For the text-containing cell, return its midpoint in (X, Y) coordinate format. 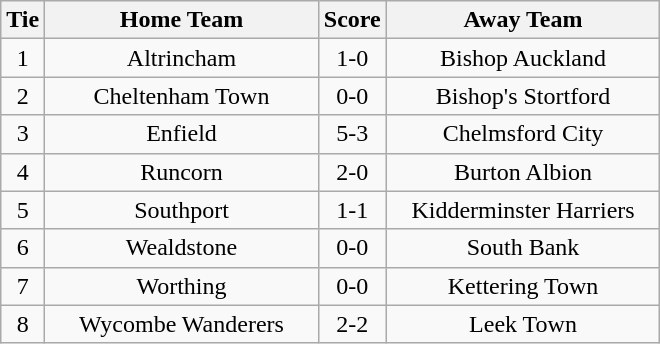
Score (352, 20)
8 (23, 324)
Chelmsford City (523, 134)
7 (23, 286)
Enfield (182, 134)
Leek Town (523, 324)
Kidderminster Harriers (523, 210)
Bishop Auckland (523, 58)
Cheltenham Town (182, 96)
Wealdstone (182, 248)
Away Team (523, 20)
Kettering Town (523, 286)
Altrincham (182, 58)
Worthing (182, 286)
South Bank (523, 248)
3 (23, 134)
1-1 (352, 210)
5 (23, 210)
4 (23, 172)
Burton Albion (523, 172)
1 (23, 58)
2-0 (352, 172)
Tie (23, 20)
Runcorn (182, 172)
2 (23, 96)
2-2 (352, 324)
Wycombe Wanderers (182, 324)
6 (23, 248)
1-0 (352, 58)
5-3 (352, 134)
Home Team (182, 20)
Southport (182, 210)
Bishop's Stortford (523, 96)
